For the text-containing cell, return its midpoint in [X, Y] coordinate format. 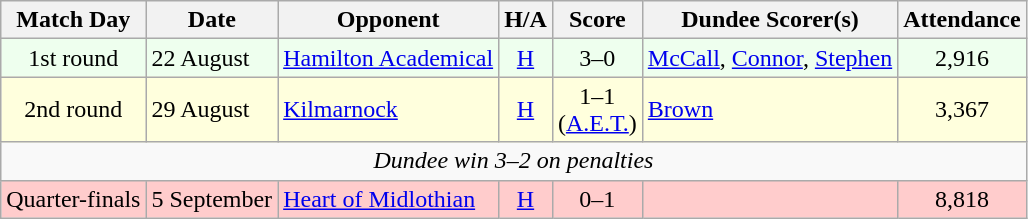
Heart of Midlothian [388, 199]
22 August [212, 58]
Quarter-finals [74, 199]
Date [212, 20]
Brown [770, 110]
3–0 [597, 58]
H/A [526, 20]
1st round [74, 58]
Hamilton Academical [388, 58]
Opponent [388, 20]
5 September [212, 199]
2,916 [962, 58]
0–1 [597, 199]
29 August [212, 110]
Dundee Scorer(s) [770, 20]
Dundee win 3–2 on penalties [514, 161]
3,367 [962, 110]
McCall, Connor, Stephen [770, 58]
Match Day [74, 20]
2nd round [74, 110]
Attendance [962, 20]
Kilmarnock [388, 110]
1–1(A.E.T.) [597, 110]
Score [597, 20]
8,818 [962, 199]
